Find where the given text appears and provide that cell's center as [x, y] coordinate. 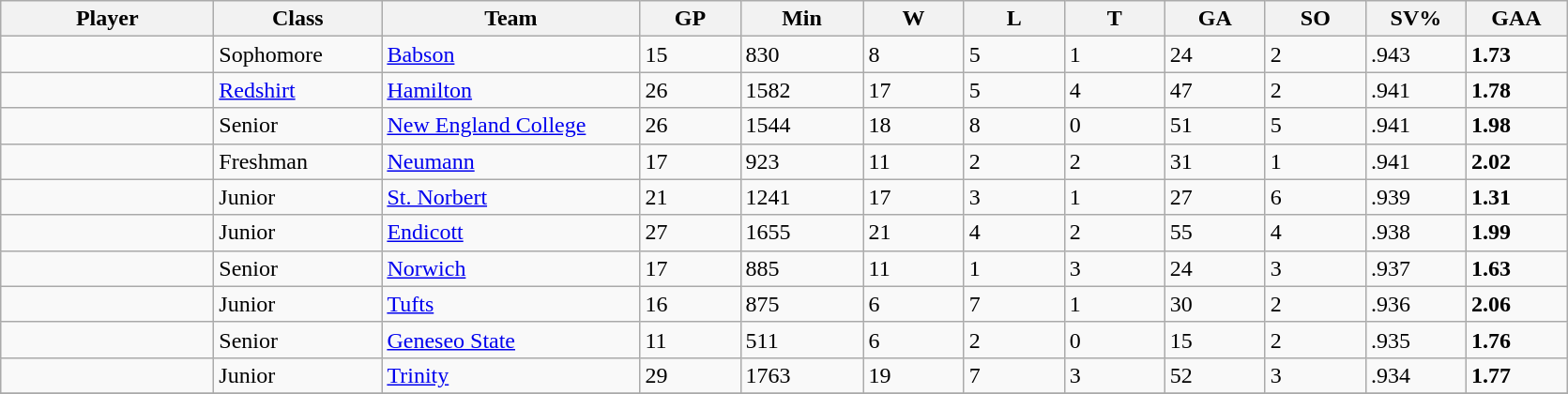
2.02 [1516, 161]
.938 [1415, 233]
Endicott [510, 233]
Class [298, 19]
1.98 [1516, 126]
923 [801, 161]
1544 [801, 126]
52 [1214, 375]
Freshman [298, 161]
Team [510, 19]
1582 [801, 90]
30 [1214, 304]
.936 [1415, 304]
1.63 [1516, 268]
885 [801, 268]
1763 [801, 375]
2.06 [1516, 304]
Sophomore [298, 54]
51 [1214, 126]
.934 [1415, 375]
.939 [1415, 197]
Trinity [510, 375]
L [1013, 19]
Neumann [510, 161]
830 [801, 54]
Player [107, 19]
1.77 [1516, 375]
1.78 [1516, 90]
Redshirt [298, 90]
Babson [510, 54]
GP [691, 19]
31 [1214, 161]
1.31 [1516, 197]
29 [691, 375]
1241 [801, 197]
511 [801, 340]
SV% [1415, 19]
1.76 [1516, 340]
.937 [1415, 268]
18 [914, 126]
.935 [1415, 340]
19 [914, 375]
Geneseo State [510, 340]
1.73 [1516, 54]
GAA [1516, 19]
T [1115, 19]
GA [1214, 19]
Tufts [510, 304]
55 [1214, 233]
W [914, 19]
.943 [1415, 54]
16 [691, 304]
Min [801, 19]
St. Norbert [510, 197]
875 [801, 304]
Norwich [510, 268]
SO [1316, 19]
47 [1214, 90]
1655 [801, 233]
1.99 [1516, 233]
Hamilton [510, 90]
New England College [510, 126]
